Provide the [x, y] coordinate of the cell's center where the given text is located.  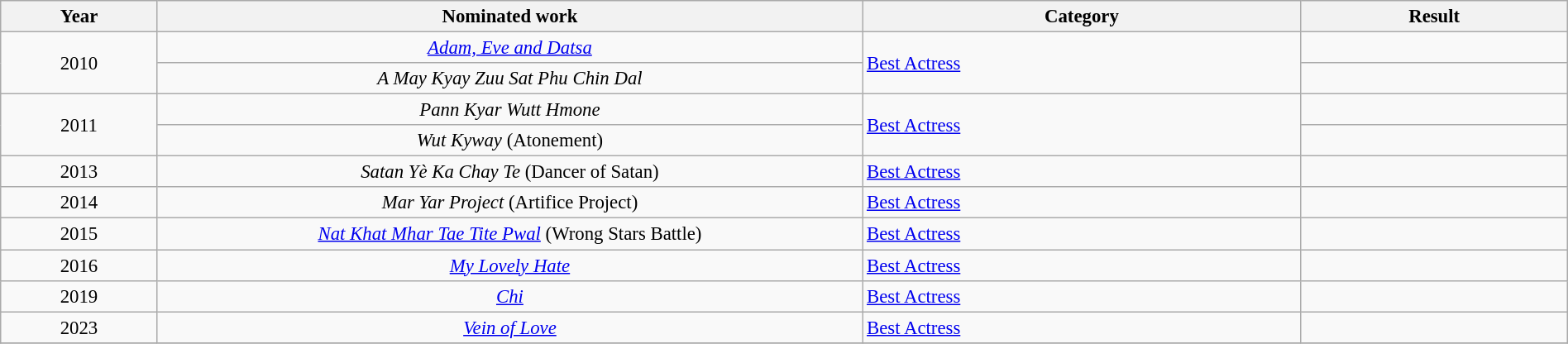
Adam, Eve and Datsa [509, 48]
2019 [79, 296]
2023 [79, 327]
2016 [79, 265]
2015 [79, 234]
Result [1434, 17]
Nat Khat Mhar Tae Tite Pwal (Wrong Stars Battle) [509, 234]
Mar Yar Project (Artifice Project) [509, 203]
Year [79, 17]
Nominated work [509, 17]
Chi [509, 296]
Satan Yè Ka Chay Te (Dancer of Satan) [509, 172]
Vein of Love [509, 327]
My Lovely Hate [509, 265]
2014 [79, 203]
Category [1082, 17]
2013 [79, 172]
Pann Kyar Wutt Hmone [509, 110]
Wut Kyway (Atonement) [509, 141]
A May Kyay Zuu Sat Phu Chin Dal [509, 79]
2010 [79, 63]
2011 [79, 126]
